Scan for the cell matching the given text and deliver its (X, Y) coordinate at center. 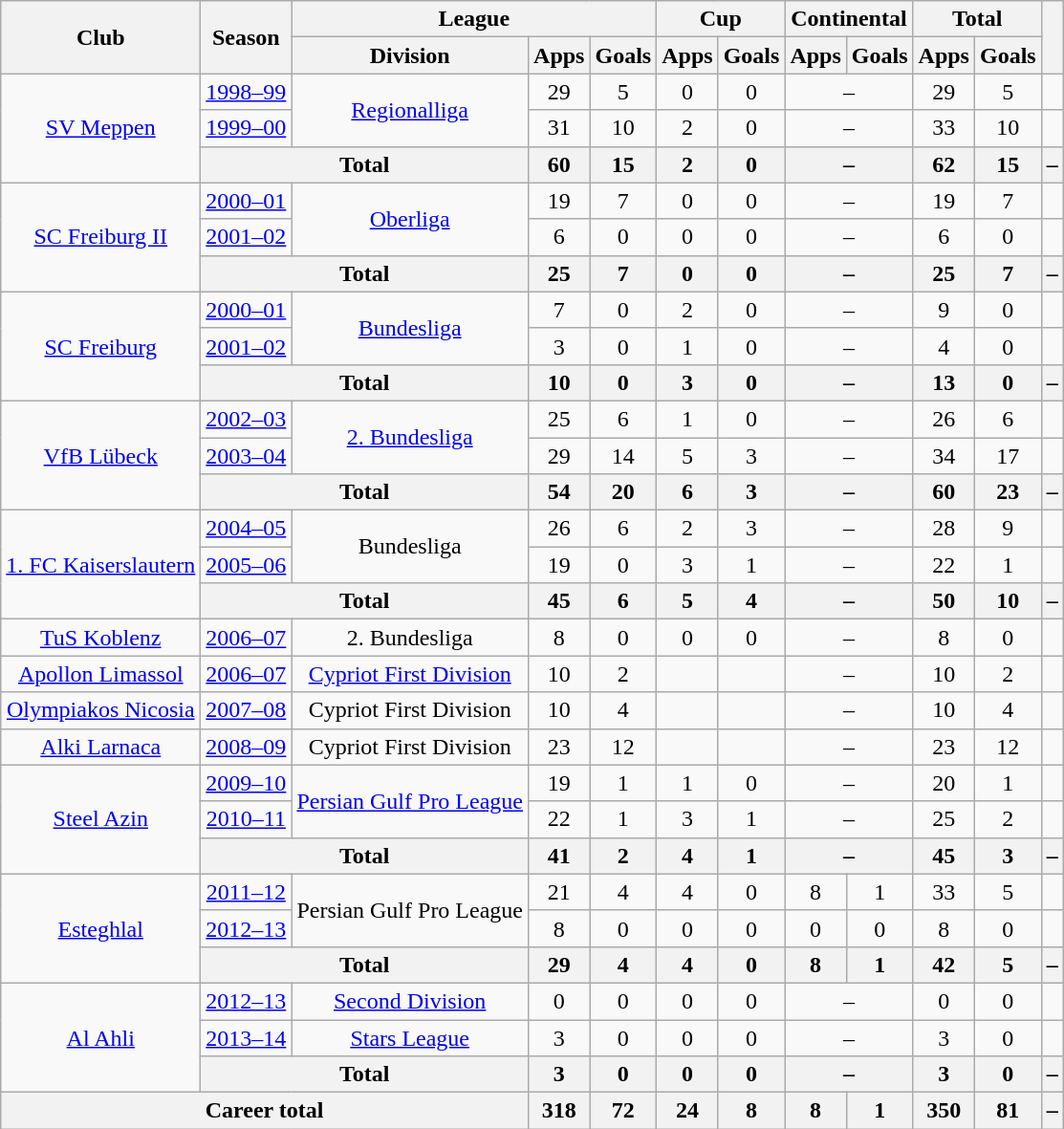
Regionalliga (410, 110)
SC Freiburg (101, 346)
2002–03 (247, 419)
42 (944, 965)
Division (410, 55)
Apollon Limassol (101, 674)
2007–08 (247, 710)
2004–05 (247, 529)
13 (944, 382)
31 (559, 128)
2005–06 (247, 565)
1999–00 (247, 128)
2011–12 (247, 892)
41 (559, 856)
SV Meppen (101, 128)
50 (944, 601)
Olympiakos Nicosia (101, 710)
TuS Koblenz (101, 638)
1998–99 (247, 92)
Cup (721, 19)
Career total (265, 1111)
2009–10 (247, 783)
2003–04 (247, 456)
2008–09 (247, 747)
Oberliga (410, 219)
Continental (849, 19)
81 (1008, 1111)
318 (559, 1111)
VfB Lübeck (101, 455)
Steel Azin (101, 819)
14 (623, 456)
Al Ahli (101, 1037)
1. FC Kaiserslautern (101, 565)
350 (944, 1111)
28 (944, 529)
Second Division (410, 1001)
Season (247, 37)
17 (1008, 456)
62 (944, 164)
21 (559, 892)
34 (944, 456)
Esteghlal (101, 928)
54 (559, 492)
Club (101, 37)
2010–11 (247, 819)
League (474, 19)
Alki Larnaca (101, 747)
24 (687, 1111)
2013–14 (247, 1037)
SC Freiburg II (101, 237)
72 (623, 1111)
Stars League (410, 1037)
